Return the [X, Y] coordinate for the center point of the cell that contains the specified text.  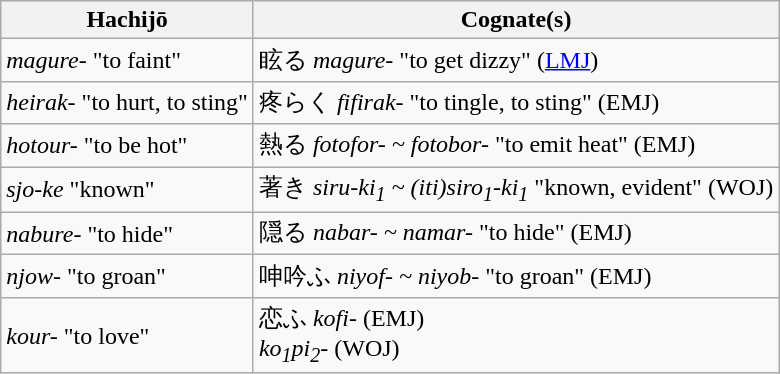
magure- "to faint" [128, 60]
Cognate(s) [516, 20]
heirak- "to hurt, to sting" [128, 102]
sjo-ke "known" [128, 189]
nabure- "to hide" [128, 234]
Hachijō [128, 20]
著き siru-ki1 ~ (iti)siro1-ki1 "known, evident" (WOJ) [516, 189]
隠る nabar- ~ namar- "to hide" (EMJ) [516, 234]
kour- "to love" [128, 335]
恋ふ kofi- (EMJ)ko1pi2- (WOJ) [516, 335]
眩る magure- "to get dizzy" (LMJ) [516, 60]
njow- "to groan" [128, 276]
hotour- "to be hot" [128, 146]
熱る fotofor- ~ fotobor- "to emit heat" (EMJ) [516, 146]
疼らく fifirak- "to tingle, to sting" (EMJ) [516, 102]
呻吟ふ niyof- ~ niyob- "to groan" (EMJ) [516, 276]
